Capture the cell that displays the provided text and extract its [x, y] central coordinate. 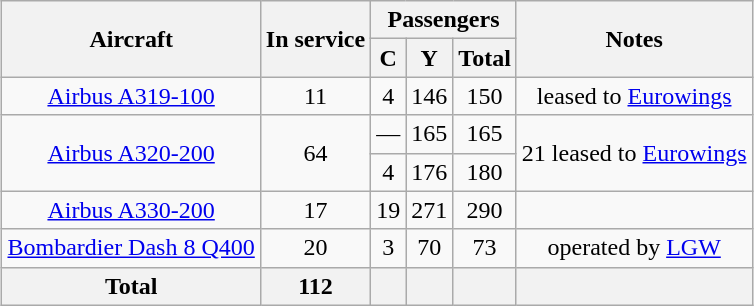
Bombardier Dash 8 Q400 [131, 248]
Passengers [444, 20]
21 leased to Eurowings [634, 153]
3 [388, 248]
146 [430, 96]
In service [315, 39]
70 [430, 248]
Y [430, 58]
271 [430, 210]
leased to Eurowings [634, 96]
Aircraft [131, 39]
290 [485, 210]
73 [485, 248]
17 [315, 210]
— [388, 134]
C [388, 58]
19 [388, 210]
Airbus A319-100 [131, 96]
64 [315, 153]
Airbus A330-200 [131, 210]
11 [315, 96]
Airbus A320-200 [131, 153]
150 [485, 96]
180 [485, 172]
Notes [634, 39]
20 [315, 248]
operated by LGW [634, 248]
176 [430, 172]
112 [315, 286]
